Scan for the cell matching the given text and deliver its (x, y) coordinate at center. 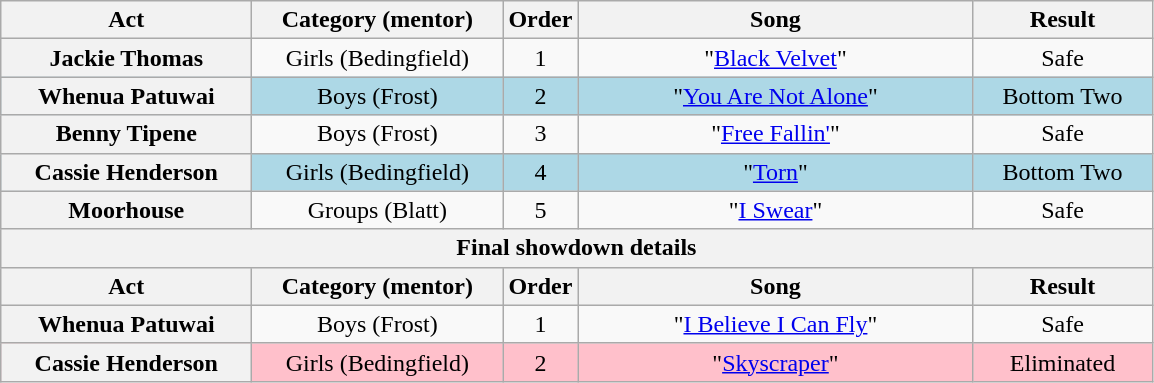
"You Are Not Alone" (776, 96)
Benny Tipene (126, 134)
"Black Velvet" (776, 58)
"Skyscraper" (776, 362)
4 (540, 172)
Final showdown details (576, 248)
Eliminated (1062, 362)
3 (540, 134)
"Torn" (776, 172)
Jackie Thomas (126, 58)
"I Swear" (776, 210)
Groups (Blatt) (378, 210)
5 (540, 210)
Moorhouse (126, 210)
"I Believe I Can Fly" (776, 324)
"Free Fallin'" (776, 134)
